For the text-containing cell, return its midpoint in (X, Y) coordinate format. 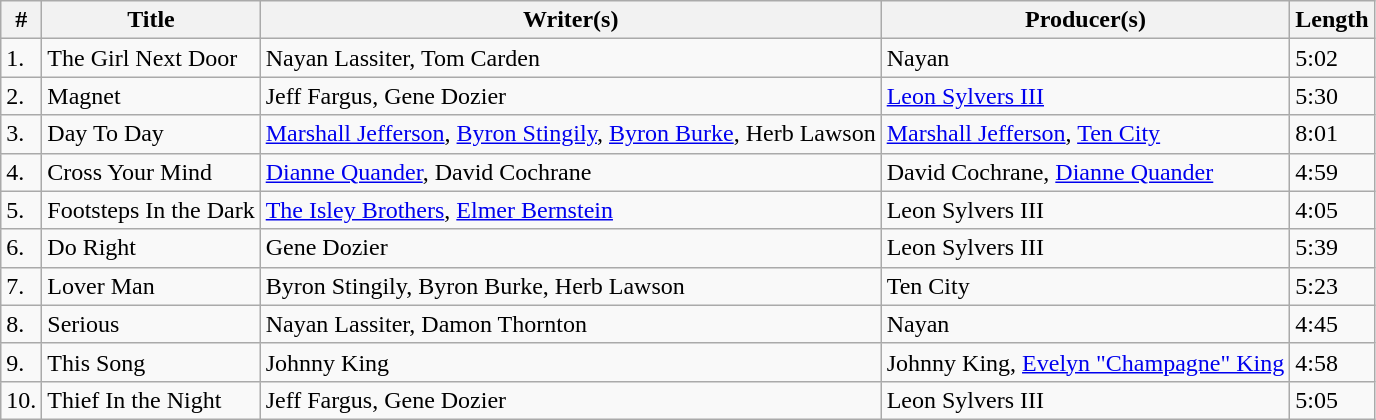
Length (1332, 20)
Producer(s) (1086, 20)
7. (22, 286)
Footsteps In the Dark (151, 210)
Title (151, 20)
Thief In the Night (151, 400)
9. (22, 362)
Nayan Lassiter, Tom Carden (570, 58)
Gene Dozier (570, 248)
Marshall Jefferson, Ten City (1086, 134)
David Cochrane, Dianne Quander (1086, 172)
4:45 (1332, 324)
Do Right (151, 248)
4:59 (1332, 172)
Marshall Jefferson, Byron Stingily, Byron Burke, Herb Lawson (570, 134)
This Song (151, 362)
5. (22, 210)
4:58 (1332, 362)
Johnny King (570, 362)
Nayan Lassiter, Damon Thornton (570, 324)
Ten City (1086, 286)
Byron Stingily, Byron Burke, Herb Lawson (570, 286)
Cross Your Mind (151, 172)
The Isley Brothers, Elmer Bernstein (570, 210)
Johnny King, Evelyn "Champagne" King (1086, 362)
Writer(s) (570, 20)
6. (22, 248)
5:30 (1332, 96)
Serious (151, 324)
Dianne Quander, David Cochrane (570, 172)
1. (22, 58)
4:05 (1332, 210)
5:05 (1332, 400)
5:23 (1332, 286)
Lover Man (151, 286)
4. (22, 172)
3. (22, 134)
Day To Day (151, 134)
2. (22, 96)
# (22, 20)
8. (22, 324)
8:01 (1332, 134)
Magnet (151, 96)
5:39 (1332, 248)
10. (22, 400)
The Girl Next Door (151, 58)
5:02 (1332, 58)
